From the cell containing the given text, extract its center point as [x, y] coordinate. 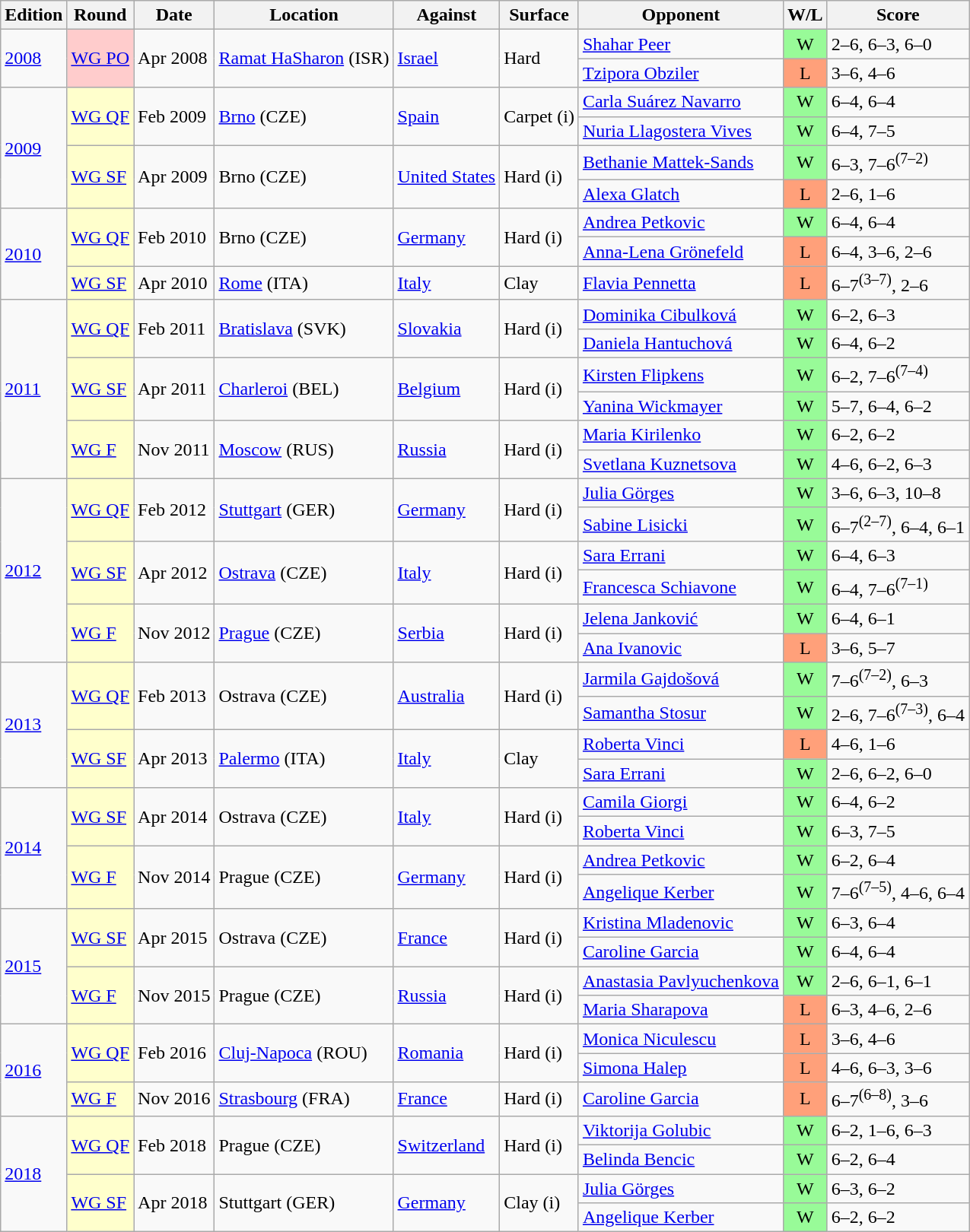
Spain [447, 116]
Anastasia Pavlyuchenkova [680, 981]
2–6, 6–2, 6–0 [898, 773]
Bratislava (SVK) [304, 329]
6–7(2–7), 6–4, 6–1 [898, 525]
Shahar Peer [680, 44]
Feb 2012 [174, 510]
Against [447, 15]
Jelena Janković [680, 618]
6–4, 7–5 [898, 131]
Feb 2013 [174, 697]
Monica Niculescu [680, 1039]
Francesca Schiavone [680, 587]
6–7(6–8), 3–6 [898, 1100]
2011 [33, 389]
2008 [33, 59]
Dominika Cibulková [680, 314]
2018 [33, 1173]
2–6, 6–3, 6–0 [898, 44]
Nov 2015 [174, 995]
Date [174, 15]
Bethanie Mattek-Sands [680, 163]
Israel [447, 59]
Ana Ivanovic [680, 648]
2–6, 7–6(7–3), 6–4 [898, 713]
Romania [447, 1053]
2013 [33, 726]
Hard [539, 59]
Belinda Bencic [680, 1160]
Edition [33, 15]
6–4, 3–6, 2–6 [898, 252]
Yanina Wickmayer [680, 406]
W/L [805, 15]
Serbia [447, 633]
6–7(3–7), 2–6 [898, 283]
Australia [447, 697]
Camila Giorgi [680, 802]
2–6, 1–6 [898, 194]
3–6, 6–3, 10–8 [898, 493]
Apr 2009 [174, 176]
Feb 2010 [174, 237]
6–2, 6–3 [898, 314]
Alexa Glatch [680, 194]
Samantha Stosur [680, 713]
6–4, 7–6(7–1) [898, 587]
Kirsten Flipkens [680, 374]
Apr 2011 [174, 389]
6–4, 6–3 [898, 556]
2014 [33, 849]
Feb 2011 [174, 329]
Apr 2010 [174, 283]
Location [304, 15]
6–3, 7–6(7–2) [898, 163]
Viktorija Golubic [680, 1130]
Apr 2013 [174, 759]
Palermo (ITA) [304, 759]
6–2, 1–6, 6–3 [898, 1130]
Clay (i) [539, 1203]
6–2, 7–6(7–4) [898, 374]
2012 [33, 570]
7–6(7–5), 4–6, 6–4 [898, 891]
Apr 2008 [174, 59]
Cluj-Napoca (ROU) [304, 1053]
Nuria Llagostera Vives [680, 131]
Carla Suárez Navarro [680, 102]
Rome (ITA) [304, 283]
Flavia Pennetta [680, 283]
Carpet (i) [539, 116]
Belgium [447, 389]
2010 [33, 254]
Feb 2018 [174, 1145]
6–3, 6–4 [898, 923]
Maria Sharapova [680, 1010]
United States [447, 176]
Nov 2011 [174, 449]
6–3, 7–5 [898, 831]
WG PO [100, 59]
Maria Kirilenko [680, 435]
Anna-Lena Grönefeld [680, 252]
5–7, 6–4, 6–2 [898, 406]
Sabine Lisicki [680, 525]
Round [100, 15]
Apr 2012 [174, 573]
Charleroi (BEL) [304, 389]
Daniela Hantuchová [680, 343]
6–3, 4–6, 2–6 [898, 1010]
3–6, 5–7 [898, 648]
2–6, 6–1, 6–1 [898, 981]
Kristina Mladenovic [680, 923]
Opponent [680, 15]
Svetlana Kuznetsova [680, 464]
2015 [33, 967]
Nov 2012 [174, 633]
Apr 2018 [174, 1203]
Feb 2009 [174, 116]
6–3, 6–2 [898, 1189]
Switzerland [447, 1145]
Nov 2014 [174, 878]
2016 [33, 1071]
Strasbourg (FRA) [304, 1100]
Simona Halep [680, 1068]
Slovakia [447, 329]
2009 [33, 148]
4–6, 6–2, 6–3 [898, 464]
4–6, 6–3, 3–6 [898, 1068]
Apr 2015 [174, 938]
Apr 2014 [174, 817]
7–6(7–2), 6–3 [898, 680]
6–4, 6–1 [898, 618]
Tzipora Obziler [680, 73]
Feb 2016 [174, 1053]
Score [898, 15]
Surface [539, 15]
4–6, 1–6 [898, 745]
Moscow (RUS) [304, 449]
Ramat HaSharon (ISR) [304, 59]
Jarmila Gajdošová [680, 680]
Nov 2016 [174, 1100]
